Identify which cell holds the provided text, then report its [x, y] central coordinate. 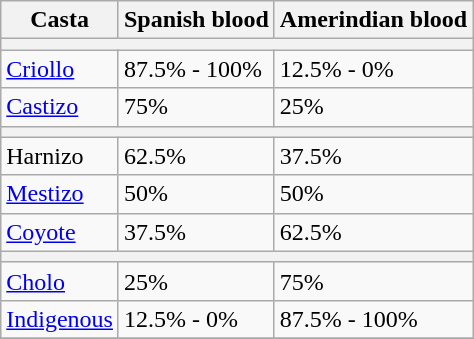
Mestizo [60, 194]
Cholo [60, 281]
Amerindian blood [373, 20]
Coyote [60, 232]
Casta [60, 20]
Spanish blood [196, 20]
Criollo [60, 69]
Indigenous [60, 319]
Harnizo [60, 156]
Castizo [60, 107]
